Detect which cell encompasses the target text, then output its (X, Y) center coordinate. 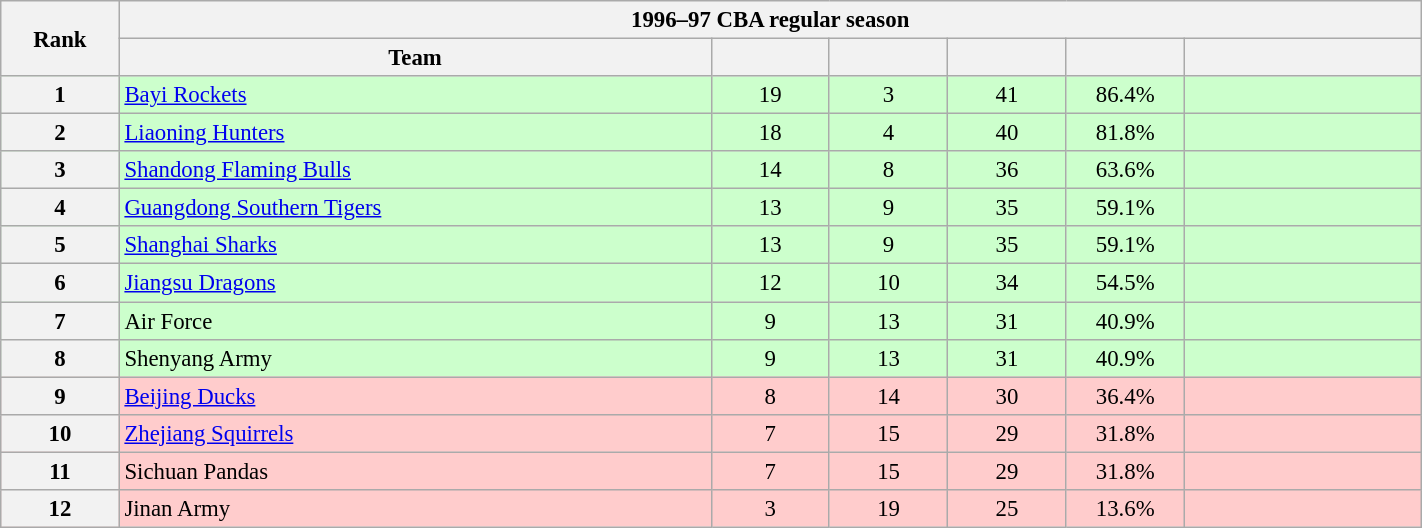
Liaoning Hunters (415, 133)
2 (60, 133)
Guangdong Southern Tigers (415, 208)
Shandong Flaming Bulls (415, 170)
36 (1007, 170)
Air Force (415, 321)
11 (60, 471)
Beijing Ducks (415, 396)
Jiangsu Dragons (415, 283)
30 (1007, 396)
Rank (60, 38)
34 (1007, 283)
1996–97 CBA regular season (770, 20)
40 (1007, 133)
1 (60, 95)
Sichuan Pandas (415, 471)
Shanghai Sharks (415, 245)
54.5% (1125, 283)
81.8% (1125, 133)
Bayi Rockets (415, 95)
63.6% (1125, 170)
Team (415, 58)
Jinan Army (415, 509)
6 (60, 283)
36.4% (1125, 396)
Zhejiang Squirrels (415, 433)
25 (1007, 509)
13.6% (1125, 509)
18 (770, 133)
41 (1007, 95)
86.4% (1125, 95)
5 (60, 245)
Shenyang Army (415, 358)
